Pinpoint the cell where the given text exists, returning its [X, Y] midpoint coordinate. 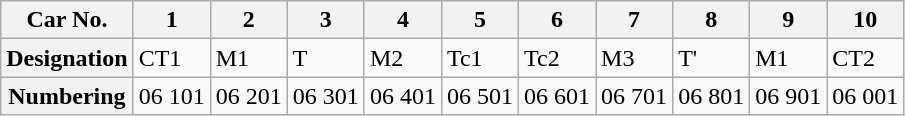
06 301 [326, 96]
06 201 [248, 96]
T [326, 58]
06 701 [634, 96]
CT1 [172, 58]
T' [712, 58]
5 [480, 20]
M2 [402, 58]
CT2 [866, 58]
06 001 [866, 96]
Tc2 [556, 58]
M3 [634, 58]
4 [402, 20]
3 [326, 20]
06 501 [480, 96]
Car No. [67, 20]
9 [788, 20]
06 901 [788, 96]
2 [248, 20]
8 [712, 20]
06 101 [172, 96]
06 601 [556, 96]
6 [556, 20]
06 801 [712, 96]
06 401 [402, 96]
Tc1 [480, 58]
Designation [67, 58]
Numbering [67, 96]
1 [172, 20]
7 [634, 20]
10 [866, 20]
